Find where the given text appears and provide that cell's center as [X, Y] coordinate. 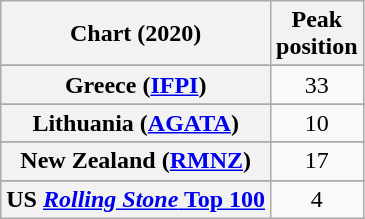
33 [317, 85]
New Zealand (RMNZ) [136, 161]
Peakposition [317, 34]
Greece (IFPI) [136, 85]
Chart (2020) [136, 34]
17 [317, 161]
Lithuania (AGATA) [136, 123]
US Rolling Stone Top 100 [136, 199]
10 [317, 123]
4 [317, 199]
